From the cell containing the given text, extract its center point as (x, y) coordinate. 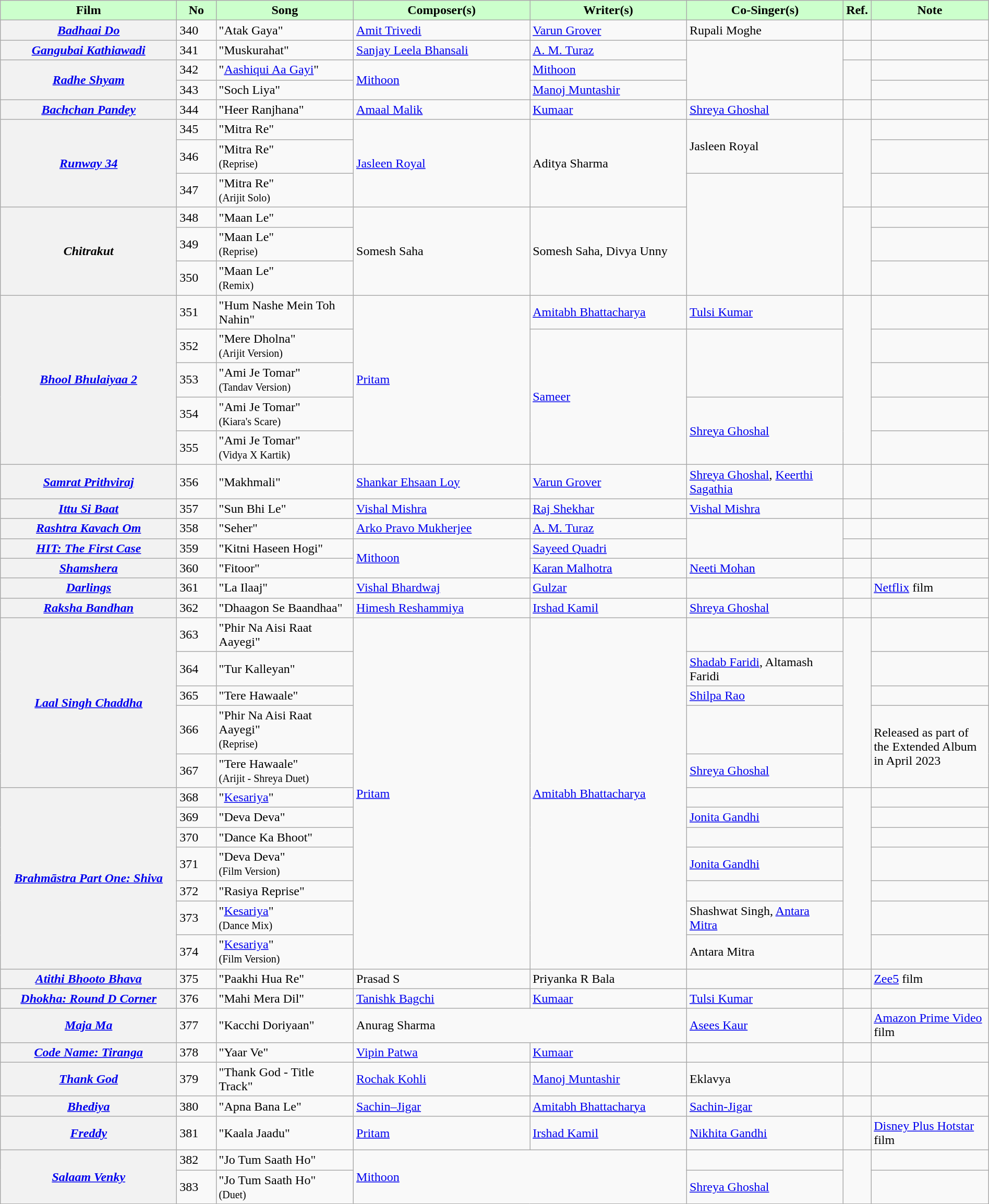
382 (196, 1160)
"Seher" (285, 528)
Tanishk Bagchi (442, 998)
380 (196, 1106)
357 (196, 509)
383 (196, 1186)
Brahmāstra Part One: Shiva (89, 878)
349 (196, 244)
"Tur Kalleyan" (285, 669)
Arko Pravo Mukherjee (442, 528)
351 (196, 312)
Laal Singh Chaddha (89, 702)
"Maan Le"(Reprise) (285, 244)
353 (196, 380)
348 (196, 217)
Netflix film (930, 588)
No (196, 10)
355 (196, 448)
Rashtra Kavach Om (89, 528)
Vishal Bhardwaj (442, 588)
365 (196, 695)
Runway 34 (89, 163)
Code Name: Tiranga (89, 1052)
379 (196, 1079)
Radhe Shyam (89, 80)
343 (196, 90)
361 (196, 588)
Disney Plus Hotstar film (930, 1133)
Shilpa Rao (765, 695)
"Maan Le" (285, 217)
"Mitra Re"(Arijit Solo) (285, 190)
"Deva Deva"(Film Version) (285, 864)
"Kesariya" (285, 798)
Song (285, 10)
"Muskurahat" (285, 50)
Darlings (89, 588)
Nikhita Gandhi (765, 1133)
"Phir Na Aisi Raat Aayegi"(Reprise) (285, 729)
"Atak Gaya" (285, 30)
"Ami Je Tomar"(Kiara's Scare) (285, 414)
Co-Singer(s) (765, 10)
Priyanka R Bala (608, 979)
"Mitra Re" (285, 129)
368 (196, 798)
"Dance Ka Bhoot" (285, 837)
346 (196, 156)
341 (196, 50)
Freddy (89, 1133)
Atithi Bhooto Bhava (89, 979)
Anurag Sharma (521, 1026)
"Heer Ranjhana" (285, 110)
"La Ilaaj" (285, 588)
HIT: The First Case (89, 548)
370 (196, 837)
Somesh Saha (442, 251)
369 (196, 817)
Chitrakut (89, 251)
Bhediya (89, 1106)
"Paakhi Hua Re" (285, 979)
376 (196, 998)
344 (196, 110)
"Apna Bana Le" (285, 1106)
"Ami Je Tomar"(Tandav Version) (285, 380)
Dhokha: Round D Corner (89, 998)
Vipin Patwa (442, 1052)
"Kesariya"(Dance Mix) (285, 918)
Amaal Malik (442, 110)
358 (196, 528)
"Aashiqui Aa Gayi" (285, 70)
347 (196, 190)
"Kitni Haseen Hogi" (285, 548)
"Tere Hawaale" (285, 695)
Composer(s) (442, 10)
Shreya Ghoshal, Keerthi Sagathia (765, 482)
363 (196, 634)
362 (196, 608)
Sachin–Jigar (442, 1106)
Himesh Reshammiya (442, 608)
Eklavya (765, 1079)
356 (196, 482)
"Yaar Ve" (285, 1052)
"Mahi Mera Dil" (285, 998)
Rochak Kohli (442, 1079)
Salaam Venky (89, 1177)
"Phir Na Aisi Raat Aayegi" (285, 634)
367 (196, 770)
Zee5 film (930, 979)
"Rasiya Reprise" (285, 891)
Note (930, 10)
360 (196, 568)
"Jo Tum Saath Ho"(Duet) (285, 1186)
377 (196, 1026)
352 (196, 346)
Bachchan Pandey (89, 110)
Ref. (858, 10)
"Soch Liya" (285, 90)
366 (196, 729)
Rupali Moghe (765, 30)
Samrat Prithviraj (89, 482)
359 (196, 548)
371 (196, 864)
"Ami Je Tomar"(Vidya X Kartik) (285, 448)
"Maan Le"(Remix) (285, 278)
"Hum Nashe Mein Toh Nahin" (285, 312)
"Kesariya"(Film Version) (285, 952)
"Dhaagon Se Baandhaa" (285, 608)
Sachin-Jigar (765, 1106)
"Thank God - Title Track" (285, 1079)
Karan Malhotra (608, 568)
"Kacchi Doriyaan" (285, 1026)
Antara Mitra (765, 952)
Raksha Bandhan (89, 608)
"Fitoor" (285, 568)
354 (196, 414)
Released as part of the Extended Album in April 2023 (930, 746)
Ittu Si Baat (89, 509)
372 (196, 891)
Badhaai Do (89, 30)
"Mere Dholna"(Arijit Version) (285, 346)
"Deva Deva" (285, 817)
373 (196, 918)
"Makhmali" (285, 482)
374 (196, 952)
Aditya Sharma (608, 163)
Amit Trivedi (442, 30)
Gulzar (608, 588)
Shamshera (89, 568)
Film (89, 10)
340 (196, 30)
345 (196, 129)
"Kaala Jaadu" (285, 1133)
Thank God (89, 1079)
Shashwat Singh, Antara Mitra (765, 918)
Neeti Mohan (765, 568)
Asees Kaur (765, 1026)
375 (196, 979)
Amazon Prime Video film (930, 1026)
Sayeed Quadri (608, 548)
Shankar Ehsaan Loy (442, 482)
Maja Ma (89, 1026)
"Jo Tum Saath Ho" (285, 1160)
"Mitra Re"(Reprise) (285, 156)
364 (196, 669)
342 (196, 70)
Writer(s) (608, 10)
Sameer (608, 397)
"Tere Hawaale"(Arijit - Shreya Duet) (285, 770)
Sanjay Leela Bhansali (442, 50)
Somesh Saha, Divya Unny (608, 251)
378 (196, 1052)
Gangubai Kathiawadi (89, 50)
Raj Shekhar (608, 509)
350 (196, 278)
Prasad S (442, 979)
Shadab Faridi, Altamash Faridi (765, 669)
381 (196, 1133)
"Sun Bhi Le" (285, 509)
Bhool Bhulaiyaa 2 (89, 380)
